Output the (X, Y) coordinate of the center of the cell containing the given text.  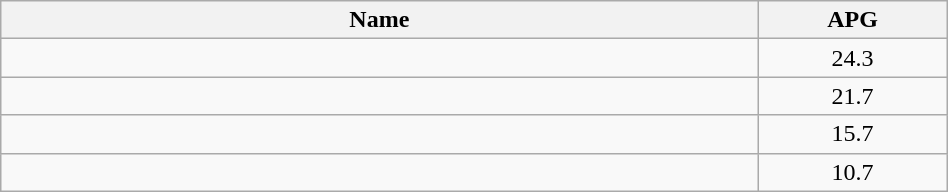
21.7 (852, 96)
15.7 (852, 134)
APG (852, 20)
Name (380, 20)
24.3 (852, 58)
10.7 (852, 172)
